Return the [x, y] coordinate for the center point of the cell that contains the specified text.  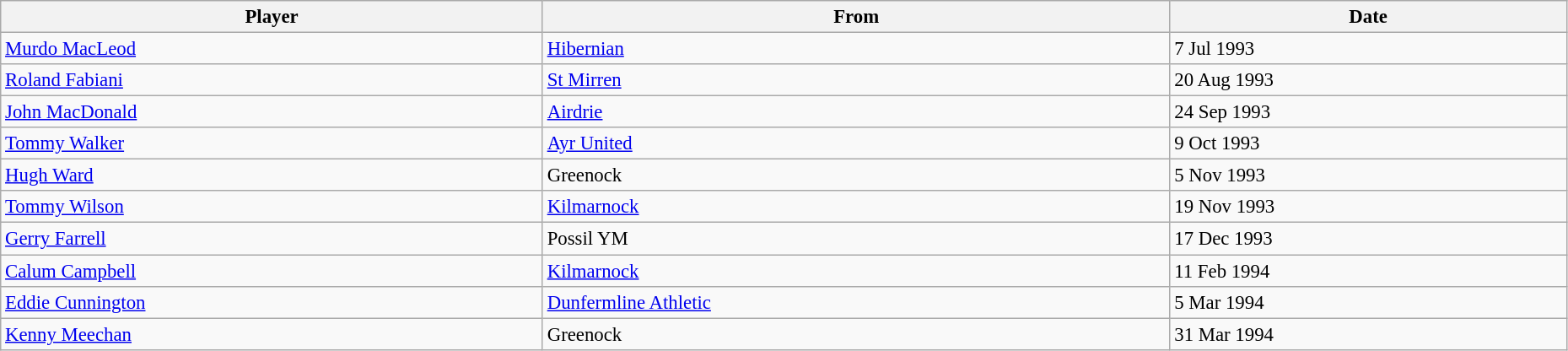
Hibernian [856, 49]
17 Dec 1993 [1368, 239]
Roland Fabiani [272, 80]
Kenny Meechan [272, 334]
Gerry Farrell [272, 239]
11 Feb 1994 [1368, 271]
Hugh Ward [272, 175]
Player [272, 17]
Tommy Wilson [272, 207]
20 Aug 1993 [1368, 80]
Calum Campbell [272, 271]
24 Sep 1993 [1368, 112]
From [856, 17]
Airdrie [856, 112]
John MacDonald [272, 112]
Eddie Cunnington [272, 302]
Ayr United [856, 143]
Tommy Walker [272, 143]
31 Mar 1994 [1368, 334]
Possil YM [856, 239]
Dunfermline Athletic [856, 302]
Date [1368, 17]
5 Mar 1994 [1368, 302]
9 Oct 1993 [1368, 143]
St Mirren [856, 80]
5 Nov 1993 [1368, 175]
Murdo MacLeod [272, 49]
7 Jul 1993 [1368, 49]
19 Nov 1993 [1368, 207]
